Output the (X, Y) coordinate of the center of the cell containing the given text.  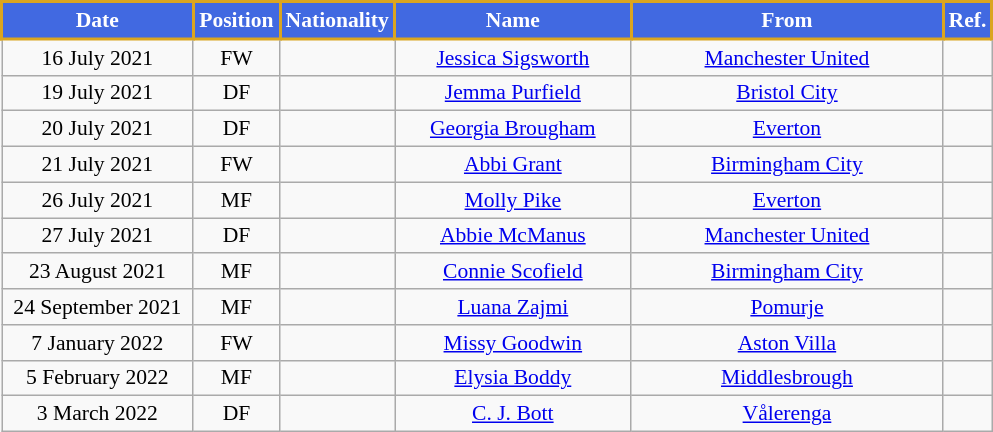
27 July 2021 (98, 236)
From (787, 20)
Jemma Purfield (514, 93)
3 March 2022 (98, 414)
Nationality (338, 20)
Abbi Grant (514, 165)
21 July 2021 (98, 165)
Elysia Boddy (514, 378)
Georgia Brougham (514, 129)
Connie Scofield (514, 272)
Missy Goodwin (514, 343)
Position (236, 20)
19 July 2021 (98, 93)
Bristol City (787, 93)
C. J. Bott (514, 414)
Aston Villa (787, 343)
26 July 2021 (98, 200)
Vålerenga (787, 414)
Pomurje (787, 307)
Date (98, 20)
Ref. (968, 20)
16 July 2021 (98, 57)
Abbie McManus (514, 236)
7 January 2022 (98, 343)
5 February 2022 (98, 378)
24 September 2021 (98, 307)
Jessica Sigsworth (514, 57)
Name (514, 20)
Molly Pike (514, 200)
Luana Zajmi (514, 307)
23 August 2021 (98, 272)
20 July 2021 (98, 129)
Middlesbrough (787, 378)
